Pinpoint the cell where the given text exists, returning its [x, y] midpoint coordinate. 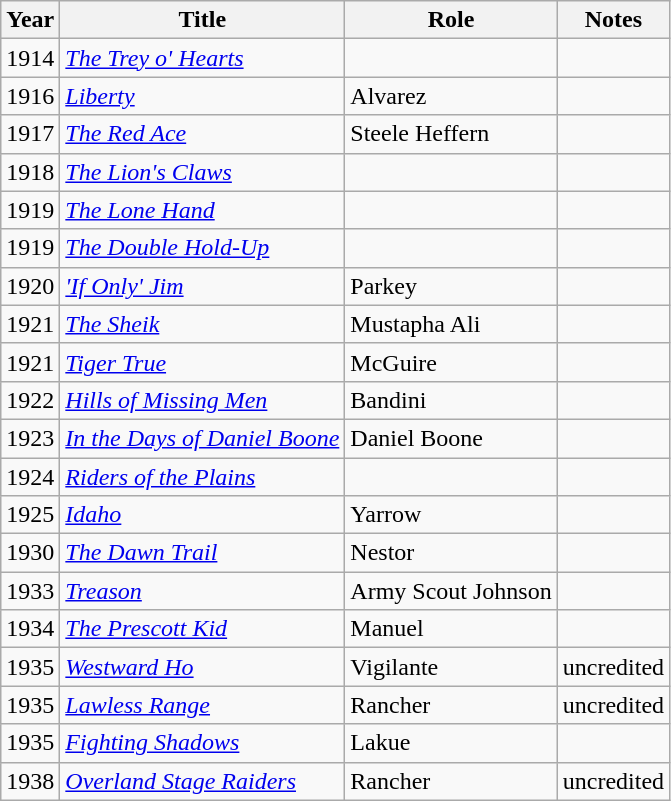
Yarrow [451, 515]
Westward Ho [202, 667]
Steele Heffern [451, 134]
The Red Ace [202, 134]
Vigilante [451, 667]
Tiger True [202, 362]
Year [30, 20]
1914 [30, 58]
The Lone Hand [202, 210]
Fighting Shadows [202, 743]
1933 [30, 591]
Daniel Boone [451, 438]
Idaho [202, 515]
Lawless Range [202, 705]
1938 [30, 781]
Mustapha Ali [451, 324]
Manuel [451, 629]
In the Days of Daniel Boone [202, 438]
Army Scout Johnson [451, 591]
The Lion's Claws [202, 172]
Title [202, 20]
Hills of Missing Men [202, 400]
The Prescott Kid [202, 629]
Notes [613, 20]
Riders of the Plains [202, 477]
1917 [30, 134]
Parkey [451, 286]
Bandini [451, 400]
McGuire [451, 362]
1934 [30, 629]
1930 [30, 553]
1923 [30, 438]
1925 [30, 515]
1918 [30, 172]
Liberty [202, 96]
Nestor [451, 553]
1922 [30, 400]
The Sheik [202, 324]
Alvarez [451, 96]
Overland Stage Raiders [202, 781]
The Double Hold-Up [202, 248]
'If Only' Jim [202, 286]
Treason [202, 591]
1920 [30, 286]
1916 [30, 96]
Role [451, 20]
Lakue [451, 743]
The Dawn Trail [202, 553]
The Trey o' Hearts [202, 58]
1924 [30, 477]
